Determine the (x, y) coordinate at the center of the cell enclosing the given text.  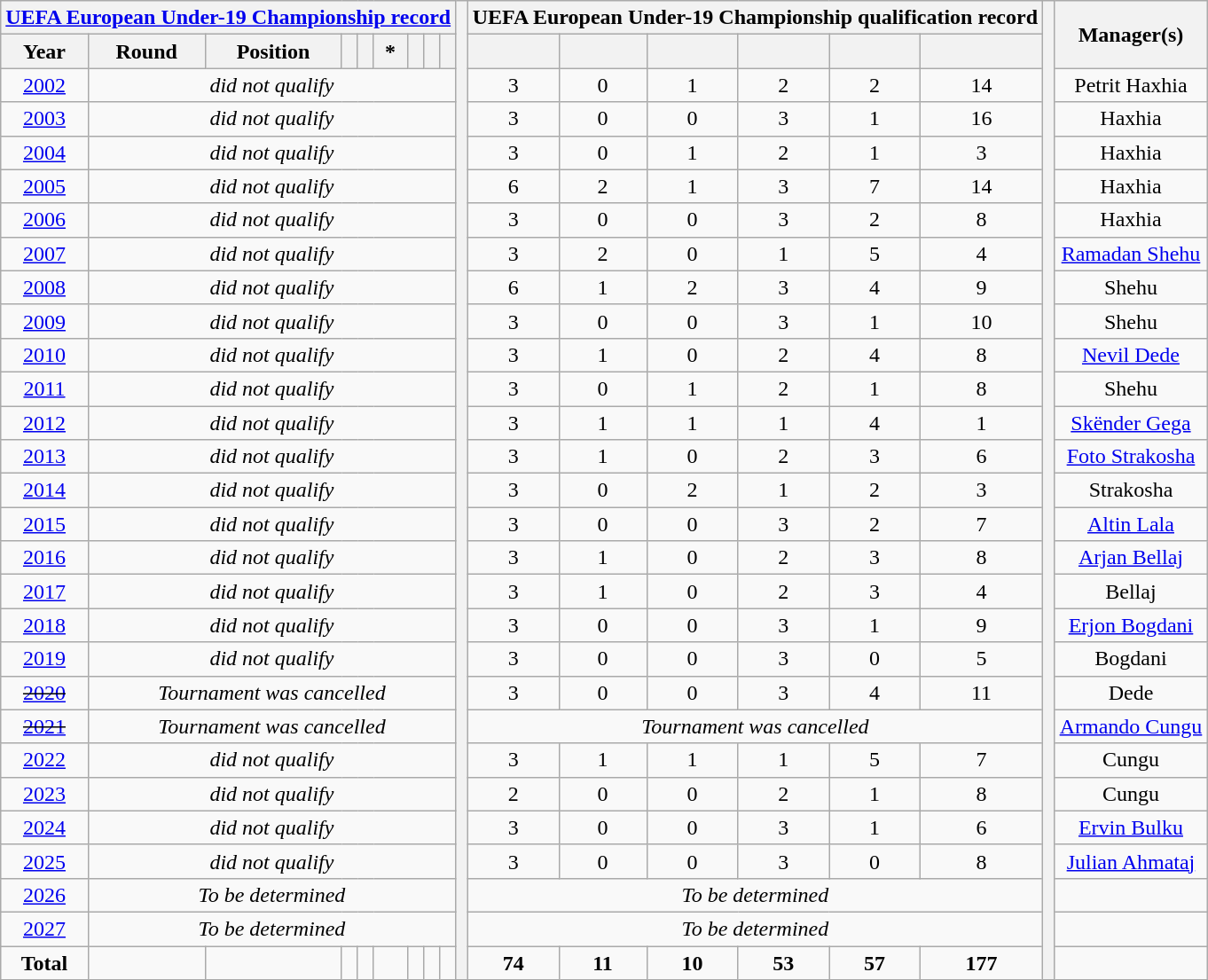
Skënder Gega (1131, 423)
2025 (44, 861)
16 (981, 119)
2008 (44, 287)
Nevil Dede (1131, 355)
2005 (44, 186)
2017 (44, 592)
Total (44, 962)
Petrit Haxhia (1131, 85)
Dede (1131, 693)
57 (875, 962)
Round (146, 51)
UEFA European Under-19 Championship qualification record (755, 18)
Manager(s) (1131, 35)
2009 (44, 321)
Armando Cungu (1131, 726)
2023 (44, 794)
2020 (44, 693)
Year (44, 51)
2016 (44, 558)
2012 (44, 423)
Ervin Bulku (1131, 827)
Arjan Bellaj (1131, 558)
Erjon Bogdani (1131, 625)
74 (513, 962)
2018 (44, 625)
Julian Ahmataj (1131, 861)
2022 (44, 760)
UEFA European Under-19 Championship record (229, 18)
2007 (44, 254)
2011 (44, 388)
Altin Lala (1131, 524)
Strakosha (1131, 490)
Position (273, 51)
2015 (44, 524)
2024 (44, 827)
Foto Strakosha (1131, 457)
* (390, 51)
Bellaj (1131, 592)
2019 (44, 659)
2027 (44, 929)
2026 (44, 895)
2014 (44, 490)
2004 (44, 153)
2010 (44, 355)
Bogdani (1131, 659)
177 (981, 962)
2013 (44, 457)
53 (784, 962)
2003 (44, 119)
2002 (44, 85)
2006 (44, 220)
Ramadan Shehu (1131, 254)
2021 (44, 726)
